Extract the (X, Y) coordinate from the center of the cell holding the provided text.  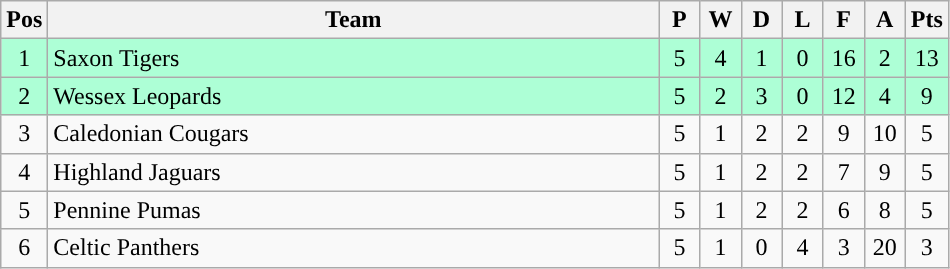
A (884, 20)
7 (844, 172)
Highland Jaguars (354, 172)
10 (884, 134)
D (762, 20)
20 (884, 248)
Saxon Tigers (354, 58)
W (720, 20)
Pos (24, 20)
Team (354, 20)
8 (884, 210)
P (680, 20)
Wessex Leopards (354, 96)
Celtic Panthers (354, 248)
16 (844, 58)
Pts (926, 20)
F (844, 20)
13 (926, 58)
12 (844, 96)
L (802, 20)
Pennine Pumas (354, 210)
Caledonian Cougars (354, 134)
